Search for the cell housing the specified text and yield its [X, Y] center coordinate. 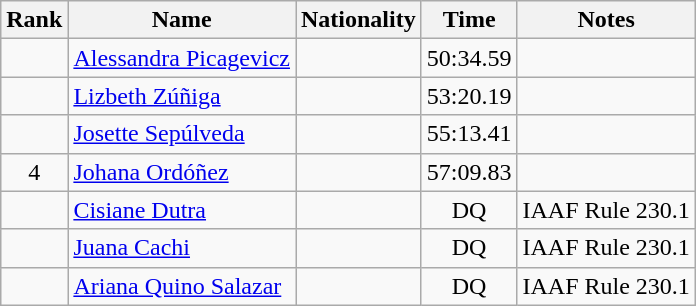
Ariana Quino Salazar [182, 286]
55:13.41 [469, 134]
Cisiane Dutra [182, 210]
Josette Sepúlveda [182, 134]
4 [34, 172]
Rank [34, 20]
50:34.59 [469, 58]
Juana Cachi [182, 248]
Nationality [359, 20]
Lizbeth Zúñiga [182, 96]
57:09.83 [469, 172]
Notes [606, 20]
Time [469, 20]
Alessandra Picagevicz [182, 58]
Name [182, 20]
Johana Ordóñez [182, 172]
53:20.19 [469, 96]
